From the cell containing the given text, extract its center point as (X, Y) coordinate. 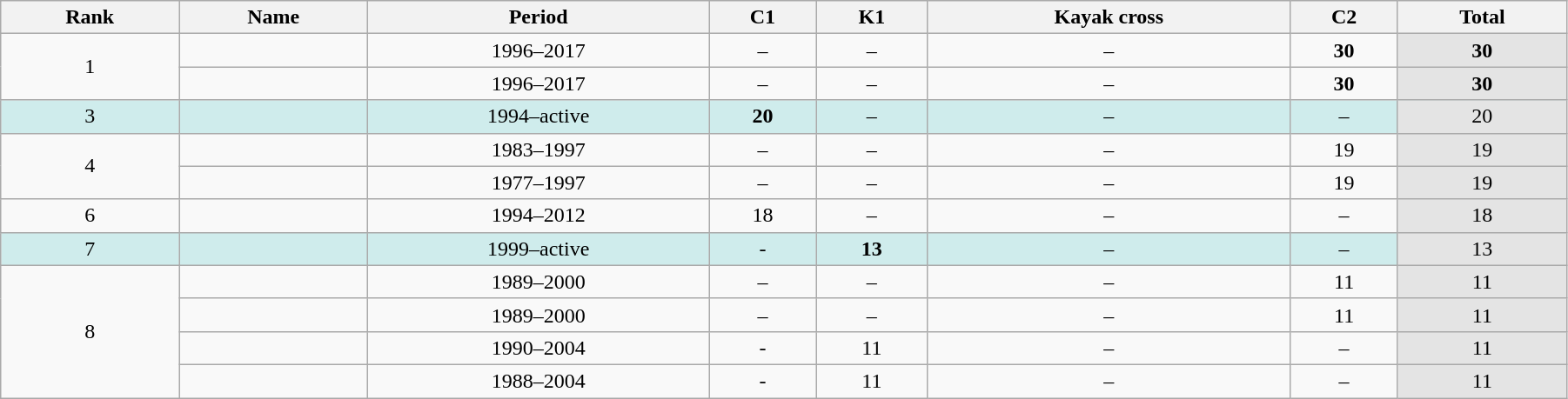
7 (90, 249)
8 (90, 331)
C1 (762, 17)
Period (539, 17)
3 (90, 116)
Total (1482, 17)
1983–1997 (539, 150)
4 (90, 166)
1988–2004 (539, 381)
Rank (90, 17)
1994–2012 (539, 216)
1977–1997 (539, 183)
1990–2004 (539, 348)
K1 (872, 17)
Name (273, 17)
1994–active (539, 116)
6 (90, 216)
C2 (1344, 17)
1 (90, 67)
Kayak cross (1109, 17)
1999–active (539, 249)
